Output the (X, Y) coordinate of the center of the cell containing the given text.  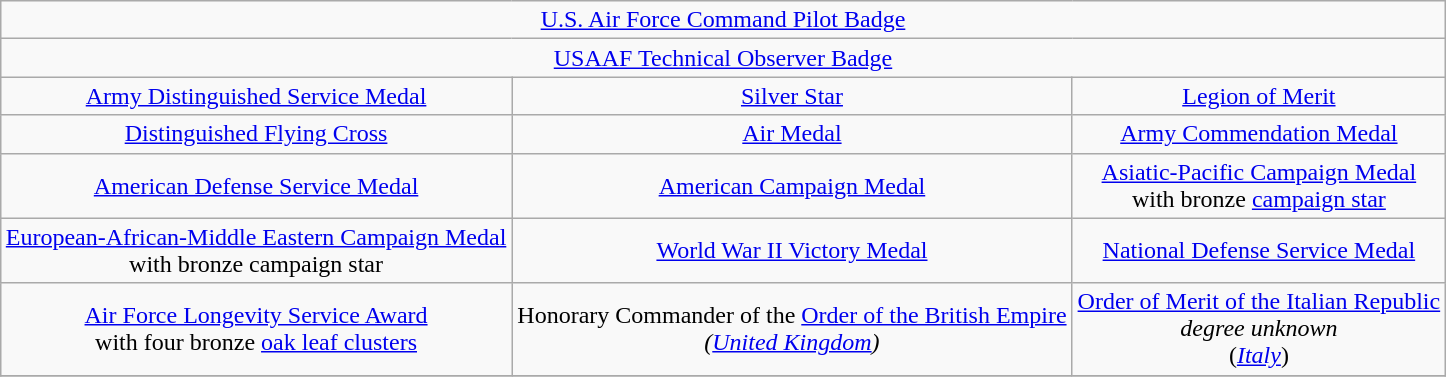
U.S. Air Force Command Pilot Badge (722, 20)
Air Force Longevity Service Awardwith four bronze oak leaf clusters (256, 329)
Honorary Commander of the Order of the British Empire(United Kingdom) (792, 329)
National Defense Service Medal (1259, 250)
Army Commendation Medal (1259, 134)
Air Medal (792, 134)
European-African-Middle Eastern Campaign Medalwith bronze campaign star (256, 250)
Legion of Merit (1259, 96)
American Defense Service Medal (256, 186)
American Campaign Medal (792, 186)
World War II Victory Medal (792, 250)
Asiatic-Pacific Campaign Medalwith bronze campaign star (1259, 186)
Order of Merit of the Italian Republicdegree unknown(Italy) (1259, 329)
Silver Star (792, 96)
Army Distinguished Service Medal (256, 96)
Distinguished Flying Cross (256, 134)
USAAF Technical Observer Badge (722, 58)
